Capture the cell that displays the provided text and extract its (X, Y) central coordinate. 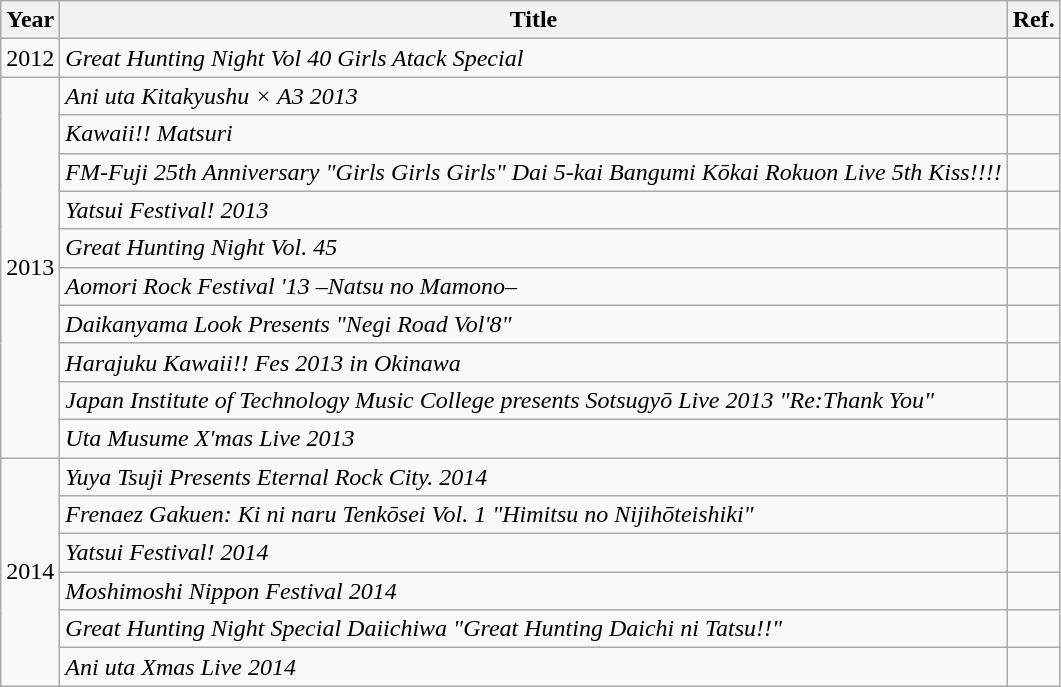
Ani uta Kitakyushu × A3 2013 (534, 96)
Year (30, 20)
FM-Fuji 25th Anniversary "Girls Girls Girls" Dai 5-kai Bangumi Kōkai Rokuon Live 5th Kiss!!!! (534, 172)
Daikanyama Look Presents "Negi Road Vol'8" (534, 324)
Uta Musume X'mas Live 2013 (534, 438)
Title (534, 20)
Ani uta Xmas Live 2014 (534, 667)
Ref. (1034, 20)
Great Hunting Night Vol. 45 (534, 248)
Frenaez Gakuen: Ki ni naru Tenkōsei Vol. 1 "Himitsu no Nijihōteishiki" (534, 515)
Aomori Rock Festival '13 –Natsu no Mamono– (534, 286)
Great Hunting Night Special Daiichiwa "Great Hunting Daichi ni Tatsu!!" (534, 629)
2013 (30, 268)
Yatsui Festival! 2014 (534, 553)
2014 (30, 572)
2012 (30, 58)
Moshimoshi Nippon Festival 2014 (534, 591)
Kawaii!! Matsuri (534, 134)
Japan Institute of Technology Music College presents Sotsugyō Live 2013 "Re:Thank You" (534, 400)
Yatsui Festival! 2013 (534, 210)
Yuya Tsuji Presents Eternal Rock City. 2014 (534, 477)
Great Hunting Night Vol 40 Girls Atack Special (534, 58)
Harajuku Kawaii!! Fes 2013 in Okinawa (534, 362)
